Return the [x, y] coordinate for the center point of the cell that contains the specified text.  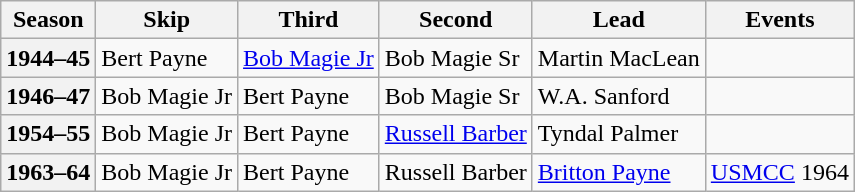
USMCC 1964 [780, 172]
1944–45 [48, 58]
Third [309, 20]
Events [780, 20]
Britton Payne [618, 172]
Tyndal Palmer [618, 134]
1963–64 [48, 172]
Martin MacLean [618, 58]
Season [48, 20]
1954–55 [48, 134]
Lead [618, 20]
1946–47 [48, 96]
Skip [167, 20]
W.A. Sanford [618, 96]
Second [456, 20]
